Determine the (X, Y) coordinate at the center of the cell enclosing the given text.  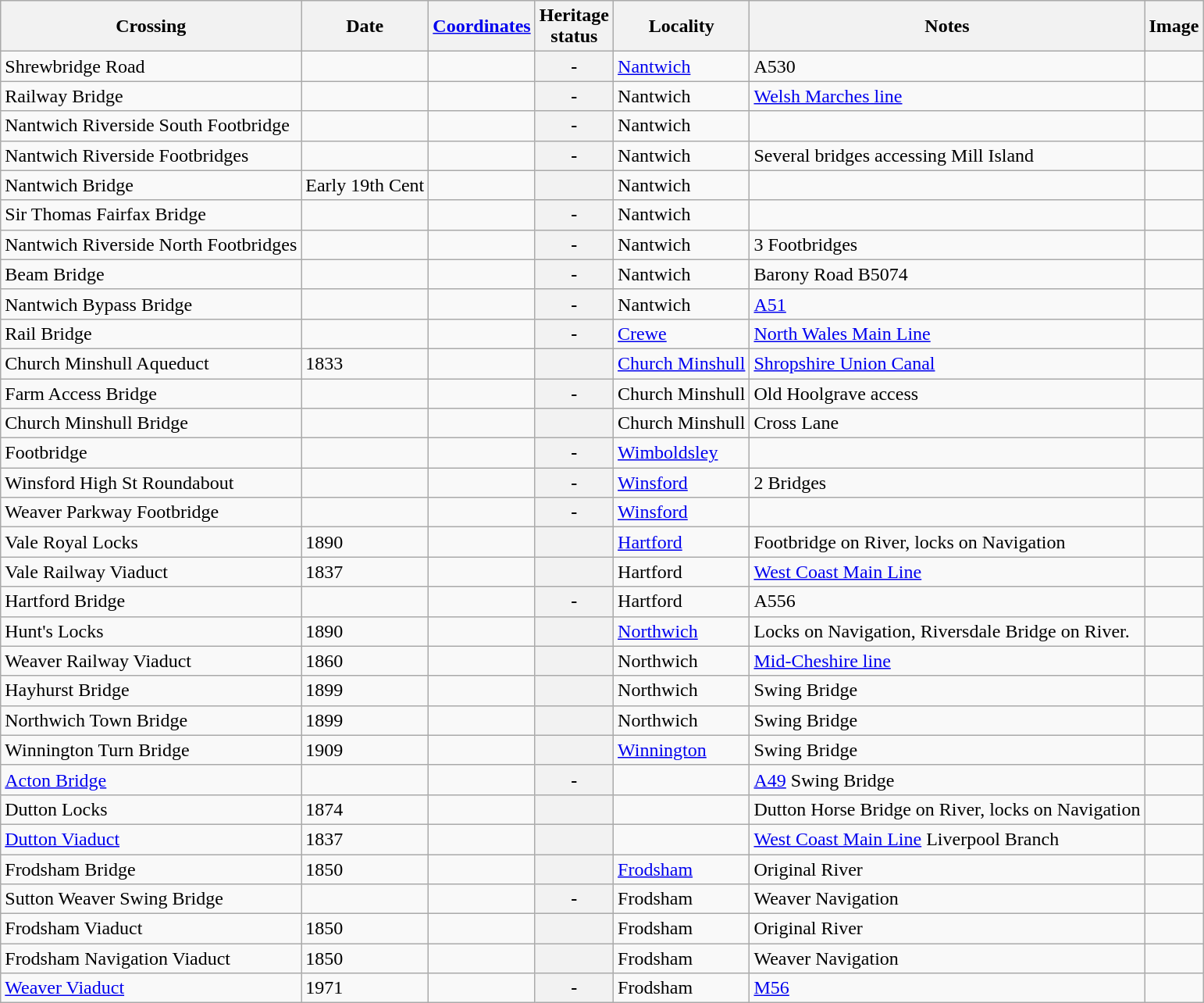
Frodsham Navigation Viaduct (151, 958)
Footbridge on River, locks on Navigation (947, 542)
Barony Road B5074 (947, 274)
Winnington Turn Bridge (151, 750)
Crossing (151, 27)
Locality (682, 27)
A530 (947, 66)
Weaver Viaduct (151, 988)
Frodsham Viaduct (151, 929)
Dutton Viaduct (151, 839)
Footbridge (151, 453)
Frodsham Bridge (151, 869)
Beam Bridge (151, 274)
Winnington (682, 750)
North Wales Main Line (947, 334)
West Coast Main Line (947, 572)
Weaver Parkway Footbridge (151, 512)
Nantwich Riverside North Footbridges (151, 245)
Vale Railway Viaduct (151, 572)
Weaver Railway Viaduct (151, 661)
A556 (947, 601)
Church Minshull Aqueduct (151, 363)
1909 (365, 750)
Welsh Marches line (947, 96)
Sir Thomas Fairfax Bridge (151, 215)
Coordinates (482, 27)
Hartford Bridge (151, 601)
Dutton Horse Bridge on River, locks on Navigation (947, 809)
A51 (947, 304)
Date (365, 27)
Hunt's Locks (151, 631)
Locks on Navigation, Riversdale Bridge on River. (947, 631)
Nantwich Bypass Bridge (151, 304)
Heritagestatus (574, 27)
Vale Royal Locks (151, 542)
Farm Access Bridge (151, 393)
A49 Swing Bridge (947, 780)
Railway Bridge (151, 96)
Sutton Weaver Swing Bridge (151, 899)
Shrewbridge Road (151, 66)
Image (1174, 27)
1833 (365, 363)
Early 19th Cent (365, 185)
West Coast Main Line Liverpool Branch (947, 839)
Acton Bridge (151, 780)
Mid-Cheshire line (947, 661)
2 Bridges (947, 483)
Hayhurst Bridge (151, 691)
Wimboldsley (682, 453)
Shropshire Union Canal (947, 363)
Nantwich Bridge (151, 185)
Old Hoolgrave access (947, 393)
Notes (947, 27)
Cross Lane (947, 423)
Dutton Locks (151, 809)
Northwich Town Bridge (151, 720)
Rail Bridge (151, 334)
1860 (365, 661)
3 Footbridges (947, 245)
1971 (365, 988)
Winsford High St Roundabout (151, 483)
Church Minshull Bridge (151, 423)
M56 (947, 988)
Nantwich Riverside Footbridges (151, 155)
Crewe (682, 334)
1874 (365, 809)
Several bridges accessing Mill Island (947, 155)
Nantwich Riverside South Footbridge (151, 126)
